Return the (x, y) coordinate for the center point of the cell that contains the specified text.  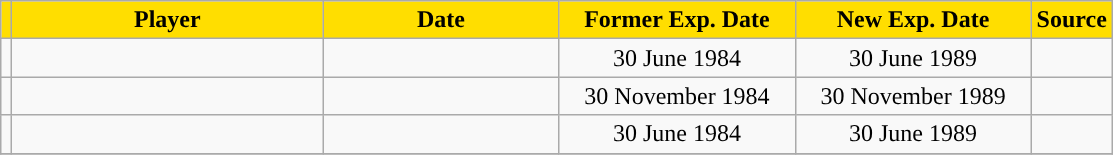
Player (168, 20)
30 November 1984 (677, 96)
Source (1072, 20)
30 November 1989 (913, 96)
Date (441, 20)
Former Exp. Date (677, 20)
New Exp. Date (913, 20)
